Extract the (X, Y) coordinate from the center of the cell holding the provided text.  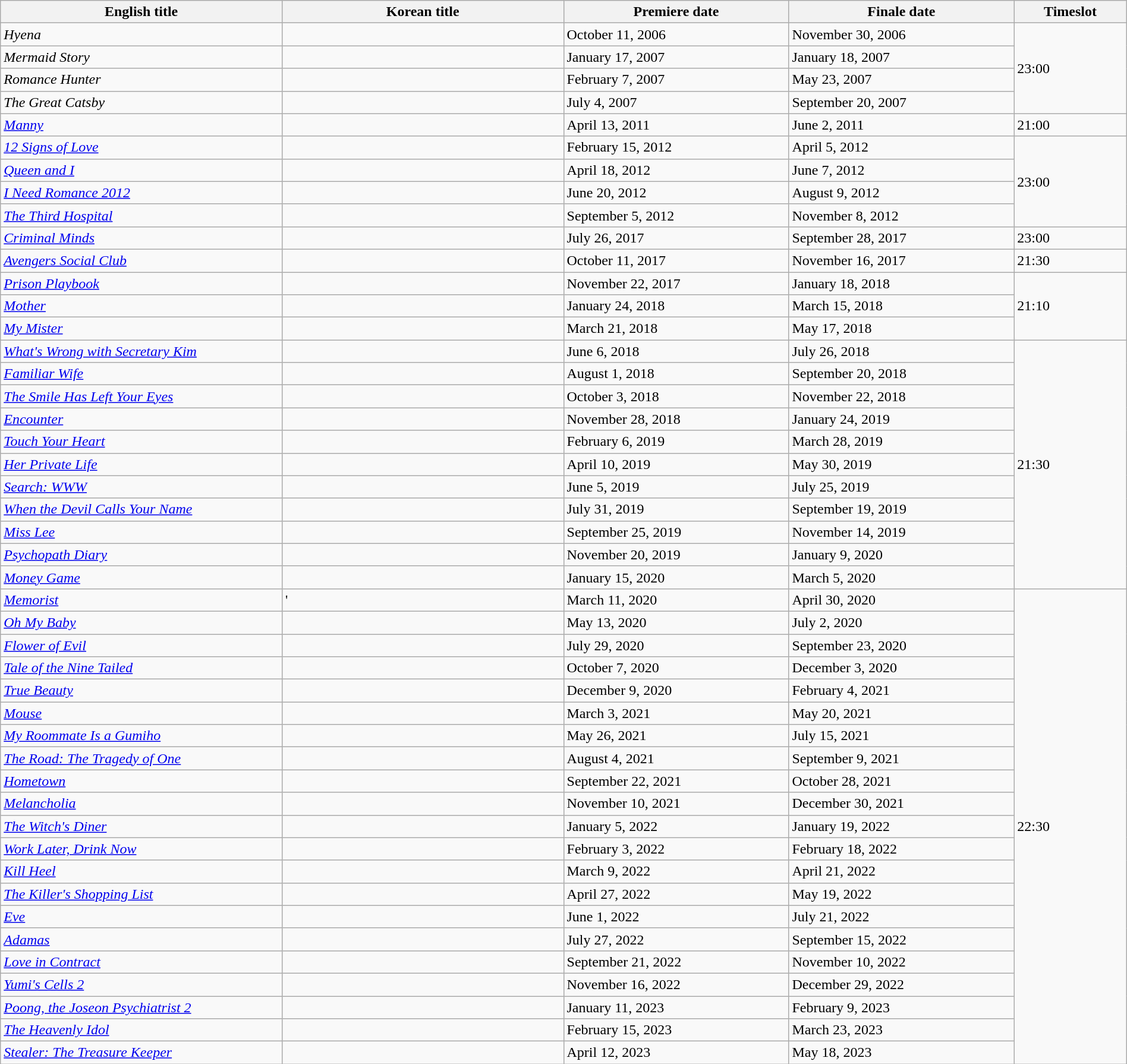
Timeslot (1070, 12)
Miss Lee (141, 532)
October 11, 2006 (676, 34)
September 19, 2019 (901, 509)
Mermaid Story (141, 57)
Psychopath Diary (141, 555)
Adamas (141, 939)
January 24, 2018 (676, 306)
February 6, 2019 (676, 442)
June 20, 2012 (676, 193)
March 15, 2018 (901, 306)
Romance Hunter (141, 80)
December 29, 2022 (901, 984)
July 26, 2017 (676, 238)
21:00 (1070, 125)
Mother (141, 306)
June 5, 2019 (676, 487)
What's Wrong with Secretary Kim (141, 351)
June 6, 2018 (676, 351)
Mouse (141, 713)
The Witch's Diner (141, 826)
July 31, 2019 (676, 509)
Premiere date (676, 12)
Manny (141, 125)
May 13, 2020 (676, 622)
The Third Hospital (141, 215)
Korean title (423, 12)
True Beauty (141, 691)
The Road: The Tragedy of One (141, 758)
English title (141, 12)
August 4, 2021 (676, 758)
May 19, 2022 (901, 894)
May 18, 2023 (901, 1053)
January 18, 2018 (901, 284)
September 20, 2018 (901, 374)
Her Private Life (141, 464)
July 26, 2018 (901, 351)
April 18, 2012 (676, 170)
April 10, 2019 (676, 464)
Prison Playbook (141, 284)
November 20, 2019 (676, 555)
September 28, 2017 (901, 238)
' (423, 600)
Poong, the Joseon Psychiatrist 2 (141, 1008)
September 5, 2012 (676, 215)
Oh My Baby (141, 622)
November 10, 2021 (676, 804)
Melancholia (141, 804)
March 28, 2019 (901, 442)
July 2, 2020 (901, 622)
21:10 (1070, 306)
December 30, 2021 (901, 804)
September 9, 2021 (901, 758)
My Roommate Is a Gumiho (141, 736)
The Great Catsby (141, 102)
Hyena (141, 34)
Stealer: The Treasure Keeper (141, 1053)
My Mister (141, 329)
November 14, 2019 (901, 532)
November 8, 2012 (901, 215)
July 15, 2021 (901, 736)
Eve (141, 917)
Hometown (141, 781)
The Killer's Shopping List (141, 894)
November 16, 2017 (901, 260)
February 4, 2021 (901, 691)
November 22, 2017 (676, 284)
Kill Heel (141, 871)
June 2, 2011 (901, 125)
Avengers Social Club (141, 260)
March 9, 2022 (676, 871)
March 21, 2018 (676, 329)
February 15, 2023 (676, 1030)
Tale of the Nine Tailed (141, 668)
August 9, 2012 (901, 193)
February 15, 2012 (676, 147)
October 3, 2018 (676, 396)
February 3, 2022 (676, 849)
February 18, 2022 (901, 849)
March 5, 2020 (901, 577)
October 7, 2020 (676, 668)
Love in Contract (141, 962)
September 25, 2019 (676, 532)
May 17, 2018 (901, 329)
Encounter (141, 419)
November 22, 2018 (901, 396)
Search: WWW (141, 487)
September 20, 2007 (901, 102)
The Smile Has Left Your Eyes (141, 396)
Money Game (141, 577)
September 22, 2021 (676, 781)
Yumi's Cells 2 (141, 984)
February 7, 2007 (676, 80)
May 23, 2007 (901, 80)
October 11, 2017 (676, 260)
April 21, 2022 (901, 871)
November 28, 2018 (676, 419)
12 Signs of Love (141, 147)
July 25, 2019 (901, 487)
November 16, 2022 (676, 984)
Flower of Evil (141, 645)
December 9, 2020 (676, 691)
22:30 (1070, 826)
March 11, 2020 (676, 600)
September 21, 2022 (676, 962)
April 5, 2012 (901, 147)
March 23, 2023 (901, 1030)
Touch Your Heart (141, 442)
The Heavenly Idol (141, 1030)
Criminal Minds (141, 238)
November 30, 2006 (901, 34)
Familiar Wife (141, 374)
When the Devil Calls Your Name (141, 509)
January 18, 2007 (901, 57)
January 24, 2019 (901, 419)
August 1, 2018 (676, 374)
April 12, 2023 (676, 1053)
February 9, 2023 (901, 1008)
June 7, 2012 (901, 170)
November 10, 2022 (901, 962)
April 30, 2020 (901, 600)
April 13, 2011 (676, 125)
December 3, 2020 (901, 668)
October 28, 2021 (901, 781)
January 11, 2023 (676, 1008)
January 5, 2022 (676, 826)
July 27, 2022 (676, 939)
January 9, 2020 (901, 555)
May 26, 2021 (676, 736)
June 1, 2022 (676, 917)
July 29, 2020 (676, 645)
July 4, 2007 (676, 102)
January 15, 2020 (676, 577)
I Need Romance 2012 (141, 193)
March 3, 2021 (676, 713)
Queen and I (141, 170)
January 17, 2007 (676, 57)
Memorist (141, 600)
May 30, 2019 (901, 464)
May 20, 2021 (901, 713)
September 15, 2022 (901, 939)
January 19, 2022 (901, 826)
September 23, 2020 (901, 645)
April 27, 2022 (676, 894)
Work Later, Drink Now (141, 849)
July 21, 2022 (901, 917)
Finale date (901, 12)
